Return (X, Y) of the center of cell containing provided text 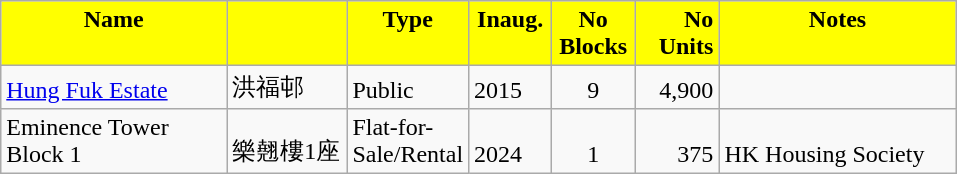
Type (408, 34)
Inaug. (510, 34)
Public (408, 88)
375 (677, 140)
4,900 (677, 88)
9 (594, 88)
2015 (510, 88)
Eminence Tower Block 1 (114, 140)
樂翹樓1座 (287, 140)
Name (114, 34)
洪福邨 (287, 88)
HK Housing Society (838, 140)
No Units (677, 34)
1 (594, 140)
Notes (838, 34)
No Blocks (594, 34)
2024 (510, 140)
Hung Fuk Estate (114, 88)
Flat-for-Sale/Rental (408, 140)
